Determine the (x, y) coordinate at the center of the cell enclosing the given text.  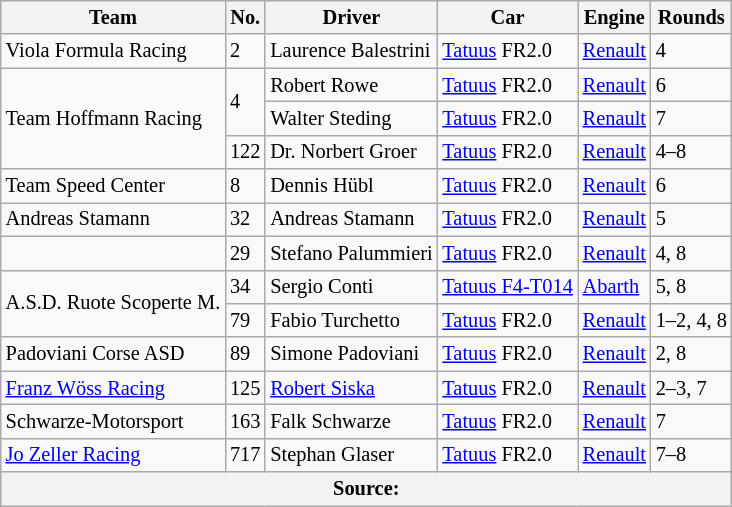
5 (692, 219)
Robert Siska (351, 388)
2, 8 (692, 354)
79 (245, 320)
Team Hoffmann Racing (113, 118)
Source: (366, 489)
2 (245, 51)
717 (245, 455)
1–2, 4, 8 (692, 320)
Dennis Hübl (351, 186)
Robert Rowe (351, 85)
Falk Schwarze (351, 421)
8 (245, 186)
7–8 (692, 455)
Team Speed Center (113, 186)
No. (245, 17)
Franz Wöss Racing (113, 388)
Engine (614, 17)
4–8 (692, 152)
Schwarze-Motorsport (113, 421)
Stephan Glaser (351, 455)
Jo Zeller Racing (113, 455)
163 (245, 421)
122 (245, 152)
125 (245, 388)
Simone Padoviani (351, 354)
2–3, 7 (692, 388)
Laurence Balestrini (351, 51)
Team (113, 17)
Dr. Norbert Groer (351, 152)
Walter Steding (351, 118)
34 (245, 287)
Driver (351, 17)
4, 8 (692, 253)
29 (245, 253)
Abarth (614, 287)
Fabio Turchetto (351, 320)
Car (508, 17)
Padoviani Corse ASD (113, 354)
Stefano Palummieri (351, 253)
Rounds (692, 17)
A.S.D. Ruote Scoperte M. (113, 304)
89 (245, 354)
Sergio Conti (351, 287)
Viola Formula Racing (113, 51)
32 (245, 219)
5, 8 (692, 287)
Tatuus F4-T014 (508, 287)
